From the cell containing the given text, extract its center point as (x, y) coordinate. 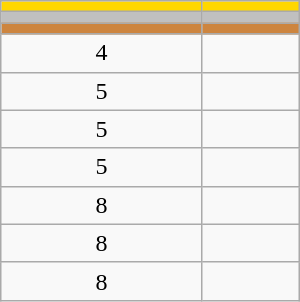
4 (102, 53)
